From the cell containing the given text, extract its center point as (x, y) coordinate. 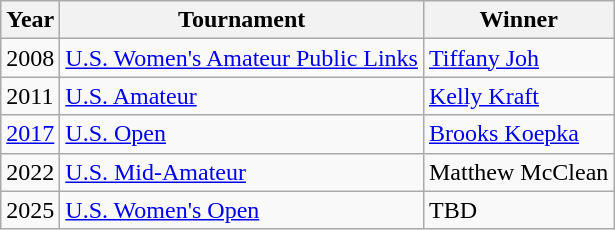
U.S. Women's Open (242, 210)
2022 (30, 172)
Matthew McClean (518, 172)
Tiffany Joh (518, 58)
Tournament (242, 20)
Kelly Kraft (518, 96)
2008 (30, 58)
TBD (518, 210)
Winner (518, 20)
U.S. Women's Amateur Public Links (242, 58)
2017 (30, 134)
2025 (30, 210)
U.S. Amateur (242, 96)
U.S. Mid-Amateur (242, 172)
2011 (30, 96)
U.S. Open (242, 134)
Brooks Koepka (518, 134)
Year (30, 20)
